Detect which cell encompasses the target text, then output its (x, y) center coordinate. 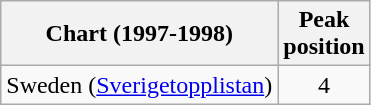
Chart (1997-1998) (140, 34)
4 (324, 85)
Sweden (Sverigetopplistan) (140, 85)
Peakposition (324, 34)
